Search for the cell housing the specified text and yield its [X, Y] center coordinate. 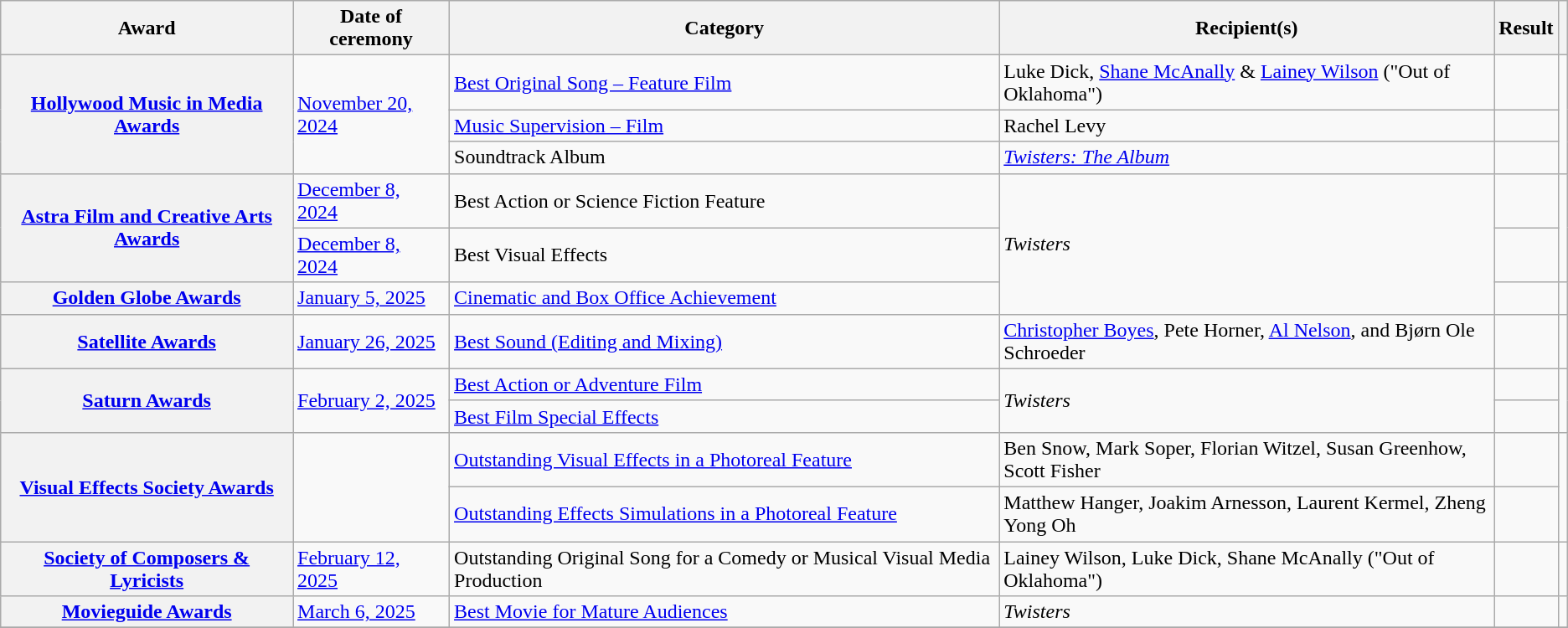
Ben Snow, Mark Soper, Florian Witzel, Susan Greenhow, Scott Fisher [1246, 459]
January 26, 2025 [372, 342]
Twisters: The Album [1246, 157]
Best Action or Science Fiction Feature [725, 201]
Outstanding Effects Simulations in a Photoreal Feature [725, 514]
Best Sound (Editing and Mixing) [725, 342]
Outstanding Original Song for a Comedy or Musical Visual Media Production [725, 568]
Result [1526, 28]
Lainey Wilson, Luke Dick, Shane McAnally ("Out of Oklahoma") [1246, 568]
Cinematic and Box Office Achievement [725, 298]
Visual Effects Society Awards [147, 486]
Hollywood Music in Media Awards [147, 114]
Recipient(s) [1246, 28]
Saturn Awards [147, 400]
Category [725, 28]
February 2, 2025 [372, 400]
February 12, 2025 [372, 568]
Music Supervision – Film [725, 126]
Award [147, 28]
Rachel Levy [1246, 126]
Movieguide Awards [147, 612]
Best Film Special Effects [725, 416]
Outstanding Visual Effects in a Photoreal Feature [725, 459]
Date of ceremony [372, 28]
Astra Film and Creative Arts Awards [147, 228]
Best Movie for Mature Audiences [725, 612]
Christopher Boyes, Pete Horner, Al Nelson, and Bjørn Ole Schroeder [1246, 342]
Satellite Awards [147, 342]
Best Action or Adventure Film [725, 384]
March 6, 2025 [372, 612]
November 20, 2024 [372, 114]
Best Visual Effects [725, 255]
Luke Dick, Shane McAnally & Lainey Wilson ("Out of Oklahoma") [1246, 82]
Golden Globe Awards [147, 298]
January 5, 2025 [372, 298]
Soundtrack Album [725, 157]
Matthew Hanger, Joakim Arnesson, Laurent Kermel, Zheng Yong Oh [1246, 514]
Society of Composers & Lyricists [147, 568]
Best Original Song – Feature Film [725, 82]
